Search for the cell housing the specified text and yield its (x, y) center coordinate. 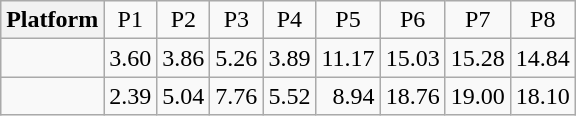
P5 (348, 20)
5.04 (184, 96)
5.52 (290, 96)
P4 (290, 20)
P2 (184, 20)
19.00 (478, 96)
11.17 (348, 58)
3.60 (130, 58)
18.10 (542, 96)
3.89 (290, 58)
P3 (236, 20)
15.03 (412, 58)
15.28 (478, 58)
P8 (542, 20)
P7 (478, 20)
2.39 (130, 96)
7.76 (236, 96)
8.94 (348, 96)
Platform (52, 20)
18.76 (412, 96)
P6 (412, 20)
5.26 (236, 58)
P1 (130, 20)
3.86 (184, 58)
14.84 (542, 58)
